Detect which cell encompasses the target text, then output its (x, y) center coordinate. 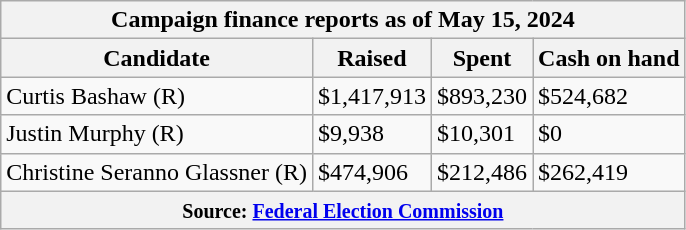
Candidate (157, 58)
$1,417,913 (372, 96)
Campaign finance reports as of May 15, 2024 (343, 20)
Curtis Bashaw (R) (157, 96)
Justin Murphy (R) (157, 134)
$524,682 (609, 96)
Source: Federal Election Commission (343, 210)
$9,938 (372, 134)
Raised (372, 58)
Spent (482, 58)
Cash on hand (609, 58)
$212,486 (482, 172)
$10,301 (482, 134)
$474,906 (372, 172)
$0 (609, 134)
Christine Seranno Glassner (R) (157, 172)
$893,230 (482, 96)
$262,419 (609, 172)
